Determine the [x, y] coordinate at the center of the cell enclosing the given text.  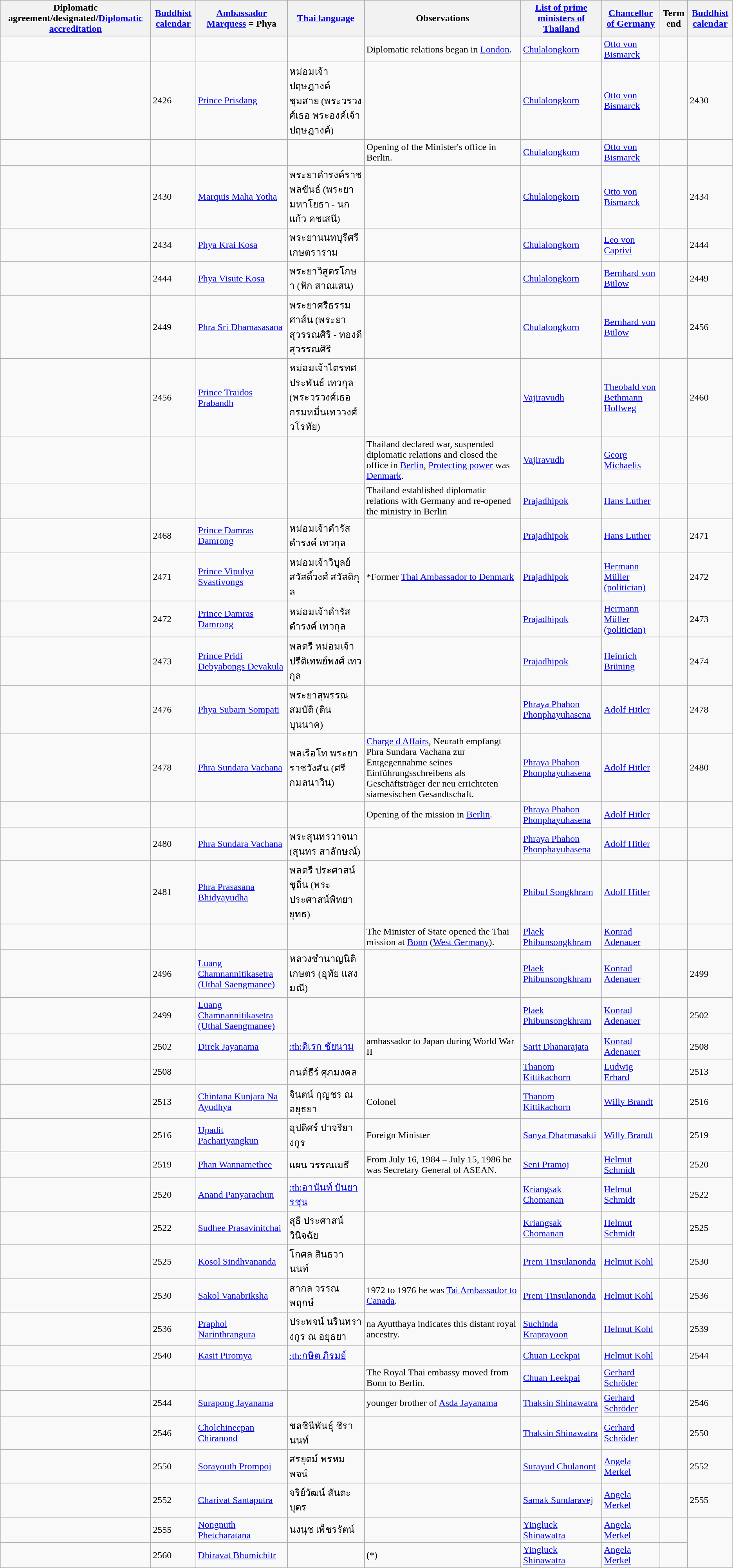
Foreign Minister [442, 1135]
Prince Traidos Prabandh [242, 398]
Thailand established diplomatic relations with Germany and re-opened the ministry in Berlin [442, 501]
Prince Pridi Debyabongs Devakula [242, 661]
Nongnuth Phetcharatana [242, 1530]
2496 [173, 974]
พระยาสุพรรณสมบัติ (ติน บุนนาค) [326, 710]
Thailand declared war, suspended diplomatic relations and closed the office in Berlin, Protecting power was Denmark. [442, 460]
สรยุตม์ พรหมพจน์ [326, 1467]
Phya Subarn Sompati [242, 710]
Sorayouth Prompoj [242, 1467]
younger brother of Asda Jayanama [442, 1403]
แผน วรรณเมธี [326, 1164]
The Minister of State opened the Thai mission at Bonn (West Germany). [442, 936]
2481 [173, 892]
Sarit Dhanarajata [561, 1046]
Prince Vipulya Svastivongs [242, 577]
Praphol Narinthrangura [242, 1329]
Phya Krai Kosa [242, 245]
Kasit Piromya [242, 1355]
Colonel [442, 1101]
Charivat Santaputra [242, 1500]
The Royal Thai embassy moved from Bonn to Berlin. [442, 1377]
กนต์ธีร์ ศุภมงคล [326, 1072]
2460 [710, 398]
2426 [173, 101]
Heinrich Brüning [631, 661]
Kosol Sindhvananda [242, 1262]
ประพจน์ นรินทรางกูร ณ อยุธยา [326, 1329]
Opening of the Minister's office in Berlin. [442, 152]
พลตรี ประศาสน์ ชูถิ่น (พระประศาสน์พิทยายุทธ) [326, 892]
Dhiravat Bhumichitr [242, 1555]
โกศล สินธวานนท์ [326, 1262]
Suchinda Kraprayoon [561, 1329]
Upadit Pachariyangkun [242, 1135]
หม่อมเจ้าไตรทศประพันธ์ เทวกุล (พระวรวงศ์เธอ กรมหมื่นเทววงศ์วโรทัย) [326, 398]
:th:ดิเรก ชัยนาม [326, 1046]
:th:อานันท์ ปันยารชุน [326, 1194]
จริย์วัฒน์ สันตะบุตร [326, 1500]
Observations [442, 18]
พระยาดำรงค์ราชพลขันธ์ (พระยามหาโยธา - นกแก้ว คชเสนี) [326, 197]
2476 [173, 710]
Term end [673, 18]
(*) [442, 1555]
พระยาวิสูตรโกษา (ฟัก สาณเสน) [326, 279]
From July 16, 1984 – July 15, 1986 he was Secretary General of ASEAN. [442, 1164]
1972 to 1976 he was Tai Ambassador to Canada. [442, 1296]
Thai language [326, 18]
สุธี ประศาสน์วินิจฉัย [326, 1228]
Samak Sundaravej [561, 1500]
Seni Pramoj [561, 1164]
พระยาศรีธรรมศาส์น (พระยาสุวรรณศิริ - ทองดี สุวรรณศิริ [326, 327]
Georg Michaelis [631, 460]
พลตรี หม่อมเจ้าปรีดิเทพย์พงศ์ เทวกุล [326, 661]
Surayud Chulanont [561, 1467]
Surapong Jayanama [242, 1403]
ชลชินีพันธุ์ ชีรานนท์ [326, 1433]
พระสุนทรวาจนา (สุนทร สาลักษณ์) [326, 844]
สากล วรรณพฤกษ์ [326, 1296]
2474 [710, 661]
หลวงชำนาญนิติเกษตร (อุทัย แสงมณี) [326, 974]
Chancellor of Germany [631, 18]
Sanya Dharmasakti [561, 1135]
จินตน์ กุญชร ณ อยุธยา [326, 1101]
พระยานนทบุรีศรีเกษตราราม [326, 245]
Phra Sri Dhamasasana [242, 327]
Prince Prisdang [242, 101]
Ambassador Marquess = Phya [242, 18]
2539 [710, 1329]
Leo von Caprivi [631, 245]
Ludwig Erhard [631, 1072]
2468 [173, 536]
หม่อมเจ้าปฤษฎางค์ ชุมสาย (พระวรวงศ์เธอ พระองค์เจ้าปฤษฎางค์) [326, 101]
Cholchineepan Chiranond [242, 1433]
Sudhee Prasavinitchai [242, 1228]
หม่อมเจ้าวิบูลย์สวัสดิ์วงศ์ สวัสดิกุล [326, 577]
Phya Visute Kosa [242, 279]
2540 [173, 1355]
Theobald von Bethmann Hollweg [631, 398]
Phan Wannamethee [242, 1164]
อุปดิศร์ ปาจรียางกูร [326, 1135]
na Ayutthaya indicates this distant royal ancestry. [442, 1329]
List of prime ministers of Thailand [561, 18]
Phibul Songkhram [561, 892]
*Former Thai Ambassador to Denmark [442, 577]
Sakol Vanabriksha [242, 1296]
Anand Panyarachun [242, 1194]
พลเรือโท พระยาราชวังสัน (ศรี กมลนาวิน) [326, 767]
Diplomatic agreement/designated/Diplomatic accreditation [76, 18]
Opening of the mission in Berlin. [442, 814]
Direk Jayanama [242, 1046]
Chintana Kunjara Na Ayudhya [242, 1101]
Phra Prasasana Bhidyayudha [242, 892]
Marquis Maha Yotha [242, 197]
:th:กษิต ภิรมย์ [326, 1355]
2560 [173, 1555]
นงนุช เพ็ชรรัตน์ [326, 1530]
ambassador to Japan during World War II [442, 1046]
Diplomatic relations began in London. [442, 49]
